Extract the (x, y) coordinate from the center of the cell holding the provided text.  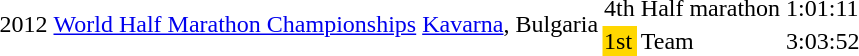
1st (620, 41)
Team (710, 41)
